Search for the cell housing the specified text and yield its [x, y] center coordinate. 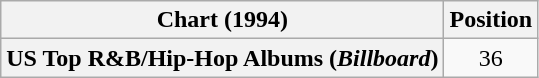
US Top R&B/Hip-Hop Albums (Billboard) [222, 58]
36 [491, 58]
Chart (1994) [222, 20]
Position [491, 20]
